Provide the (X, Y) coordinate of the cell's center where the given text is located.  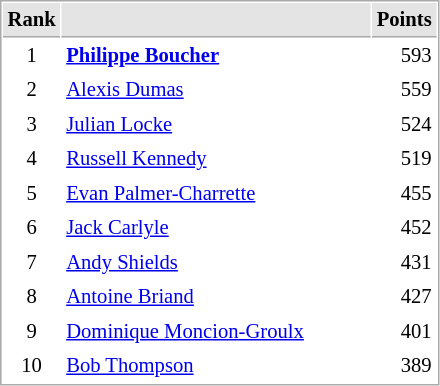
431 (404, 262)
401 (404, 332)
10 (32, 366)
Jack Carlyle (216, 228)
Points (404, 20)
Andy Shields (216, 262)
1 (32, 56)
2 (32, 90)
427 (404, 296)
7 (32, 262)
455 (404, 194)
519 (404, 158)
452 (404, 228)
Antoine Briand (216, 296)
389 (404, 366)
9 (32, 332)
5 (32, 194)
Rank (32, 20)
6 (32, 228)
524 (404, 124)
Dominique Moncion-Groulx (216, 332)
8 (32, 296)
593 (404, 56)
4 (32, 158)
3 (32, 124)
559 (404, 90)
Alexis Dumas (216, 90)
Bob Thompson (216, 366)
Russell Kennedy (216, 158)
Philippe Boucher (216, 56)
Evan Palmer-Charrette (216, 194)
Julian Locke (216, 124)
